Locate the cell with the specified text and output its [X, Y] center coordinate. 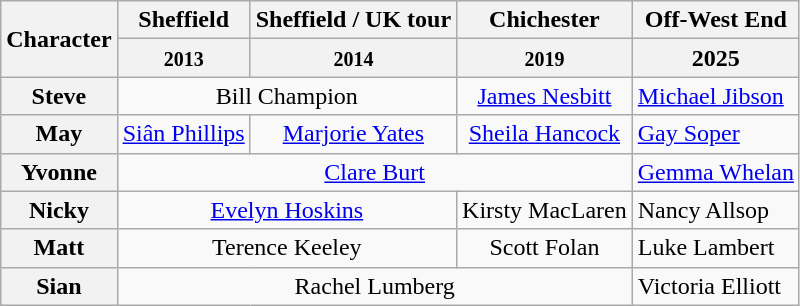
Chichester [545, 20]
Gay Soper [716, 134]
Marjorie Yates [353, 134]
Siân Phillips [184, 134]
2014 [353, 58]
Michael Jibson [716, 96]
James Nesbitt [545, 96]
Kirsty MacLaren [545, 210]
2013 [184, 58]
Nicky [59, 210]
Victoria Elliott [716, 286]
Sheila Hancock [545, 134]
Terence Keeley [286, 248]
Off-West End [716, 20]
Rachel Lumberg [374, 286]
Luke Lambert [716, 248]
Steve [59, 96]
Nancy Allsop [716, 210]
Character [59, 39]
Bill Champion [286, 96]
Matt [59, 248]
2019 [545, 58]
May [59, 134]
Gemma Whelan [716, 172]
Scott Folan [545, 248]
Sheffield / UK tour [353, 20]
Evelyn Hoskins [286, 210]
Sian [59, 286]
Clare Burt [374, 172]
Sheffield [184, 20]
Yvonne [59, 172]
2025 [716, 58]
